From the cell containing the given text, extract its center point as [X, Y] coordinate. 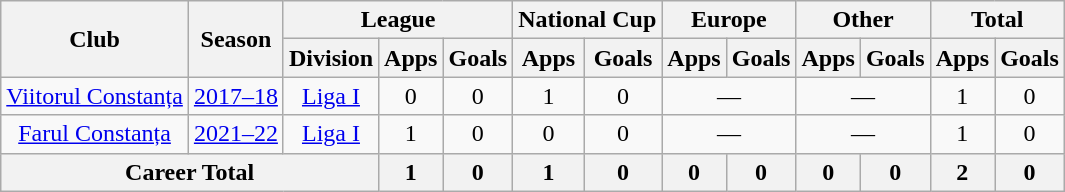
Total [997, 20]
Other [863, 20]
Division [330, 58]
2017–18 [236, 96]
2 [962, 172]
Farul Constanța [95, 134]
Viitorul Constanța [95, 96]
2021–22 [236, 134]
Club [95, 39]
National Cup [588, 20]
Career Total [190, 172]
Europe [729, 20]
League [398, 20]
Season [236, 39]
